From the cell containing the given text, extract its center point as (x, y) coordinate. 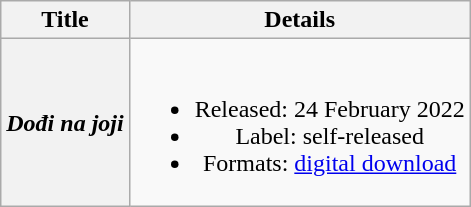
Dođi na joji (65, 122)
Title (65, 20)
Details (300, 20)
Released: 24 February 2022Label: self-releasedFormats: digital download (300, 122)
